Provide the (x, y) coordinate of the cell's center where the given text is located.  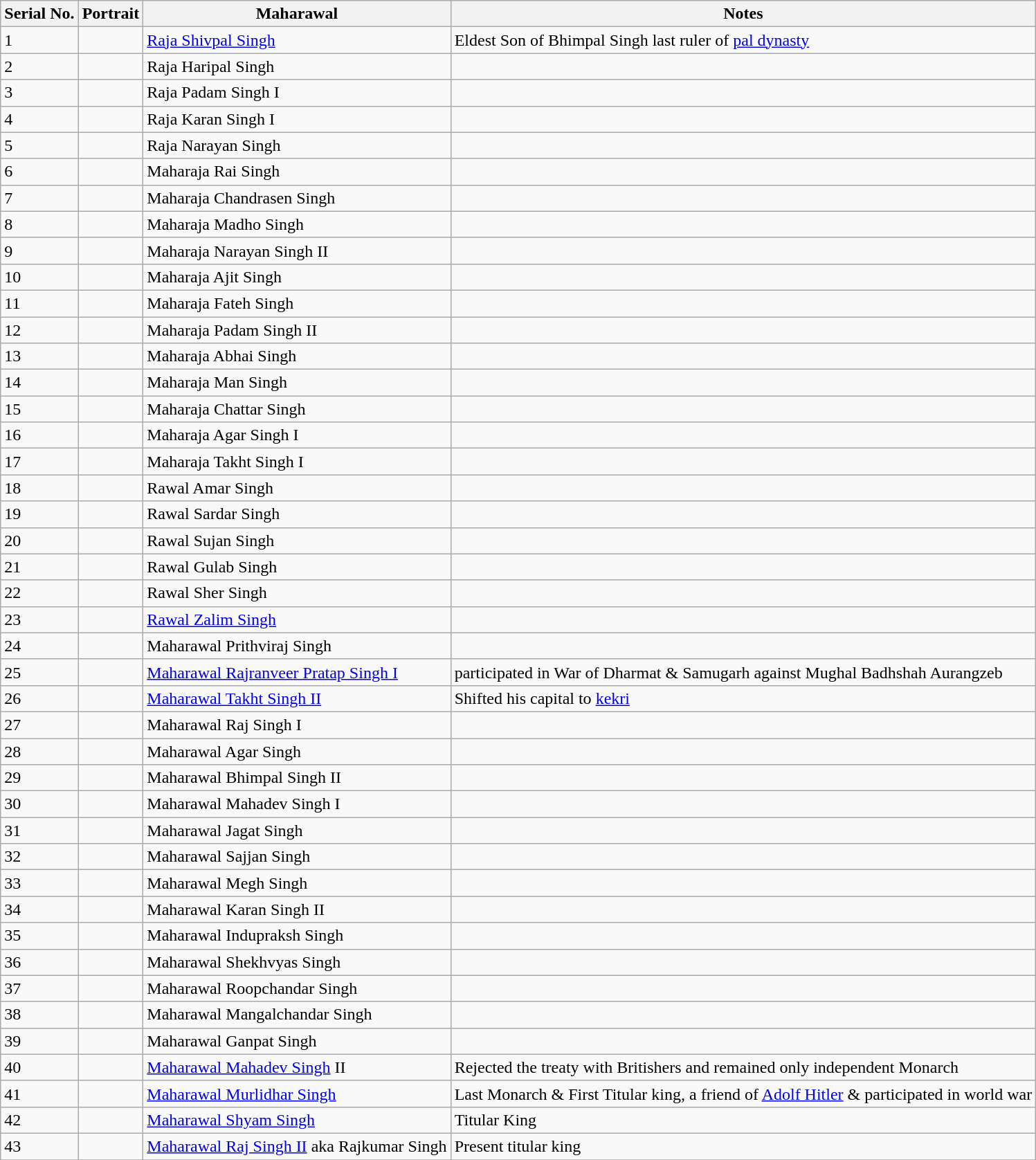
28 (39, 751)
38 (39, 1015)
participated in War of Dharmat & Samugarh against Mughal Badhshah Aurangzeb (743, 672)
Maharawal Shyam Singh (297, 1120)
Rawal Sardar Singh (297, 514)
29 (39, 778)
22 (39, 593)
Maharawal Roopchandar Singh (297, 988)
Shifted his capital to kekri (743, 698)
Maharaja Ajit Singh (297, 277)
Maharaja Rai Singh (297, 172)
7 (39, 198)
Maharawal Mahadev Singh I (297, 804)
36 (39, 962)
Maharawal Raj Singh I (297, 725)
Serial No. (39, 14)
Raja Haripal Singh (297, 66)
1 (39, 40)
Maharaja Narayan Singh II (297, 251)
Maharawal Rajranveer Pratap Singh I (297, 672)
Maharawal Indupraksh Singh (297, 936)
Maharawal Mangalchandar Singh (297, 1015)
13 (39, 356)
14 (39, 383)
Raja Karan Singh I (297, 119)
Maharawal Bhimpal Singh II (297, 778)
4 (39, 119)
Present titular king (743, 1146)
Rawal Gulab Singh (297, 567)
3 (39, 93)
Last Monarch & First Titular king, a friend of Adolf Hitler & participated in world war (743, 1094)
26 (39, 698)
Raja Padam Singh I (297, 93)
Rejected the treaty with Britishers and remained only independent Monarch (743, 1067)
Maharawal Karan Singh II (297, 909)
Maharawal Sajjan Singh (297, 857)
Maharaja Padam Singh II (297, 330)
18 (39, 488)
Rawal Zalim Singh (297, 619)
Maharawal Raj Singh II aka Rajkumar Singh (297, 1146)
2 (39, 66)
5 (39, 145)
25 (39, 672)
20 (39, 541)
Rawal Amar Singh (297, 488)
Maharaja Chandrasen Singh (297, 198)
Maharawal Prithviraj Singh (297, 646)
Eldest Son of Bhimpal Singh last ruler of pal dynasty (743, 40)
35 (39, 936)
12 (39, 330)
21 (39, 567)
31 (39, 831)
Portrait (111, 14)
40 (39, 1067)
Maharawal Agar Singh (297, 751)
30 (39, 804)
Maharawal Megh Singh (297, 883)
27 (39, 725)
41 (39, 1094)
17 (39, 462)
23 (39, 619)
19 (39, 514)
10 (39, 277)
Maharawal Takht Singh II (297, 698)
Titular King (743, 1120)
Raja Narayan Singh (297, 145)
Maharawal Shekhvyas Singh (297, 962)
Maharawal Murlidhar Singh (297, 1094)
16 (39, 435)
42 (39, 1120)
Maharaja Abhai Singh (297, 356)
Maharawal Ganpat Singh (297, 1041)
Maharaja Madho Singh (297, 224)
Maharawal Jagat Singh (297, 831)
Rawal Sujan Singh (297, 541)
Maharaja Chattar Singh (297, 409)
11 (39, 303)
6 (39, 172)
43 (39, 1146)
39 (39, 1041)
Notes (743, 14)
Maharaja Takht Singh I (297, 462)
24 (39, 646)
8 (39, 224)
Rawal Sher Singh (297, 593)
Maharawal Mahadev Singh II (297, 1067)
32 (39, 857)
Maharaja Agar Singh I (297, 435)
Raja Shivpal Singh (297, 40)
Maharaja Man Singh (297, 383)
Maharaja Fateh Singh (297, 303)
37 (39, 988)
34 (39, 909)
9 (39, 251)
15 (39, 409)
33 (39, 883)
Maharawal (297, 14)
